Return (X, Y) of the center of cell containing provided text 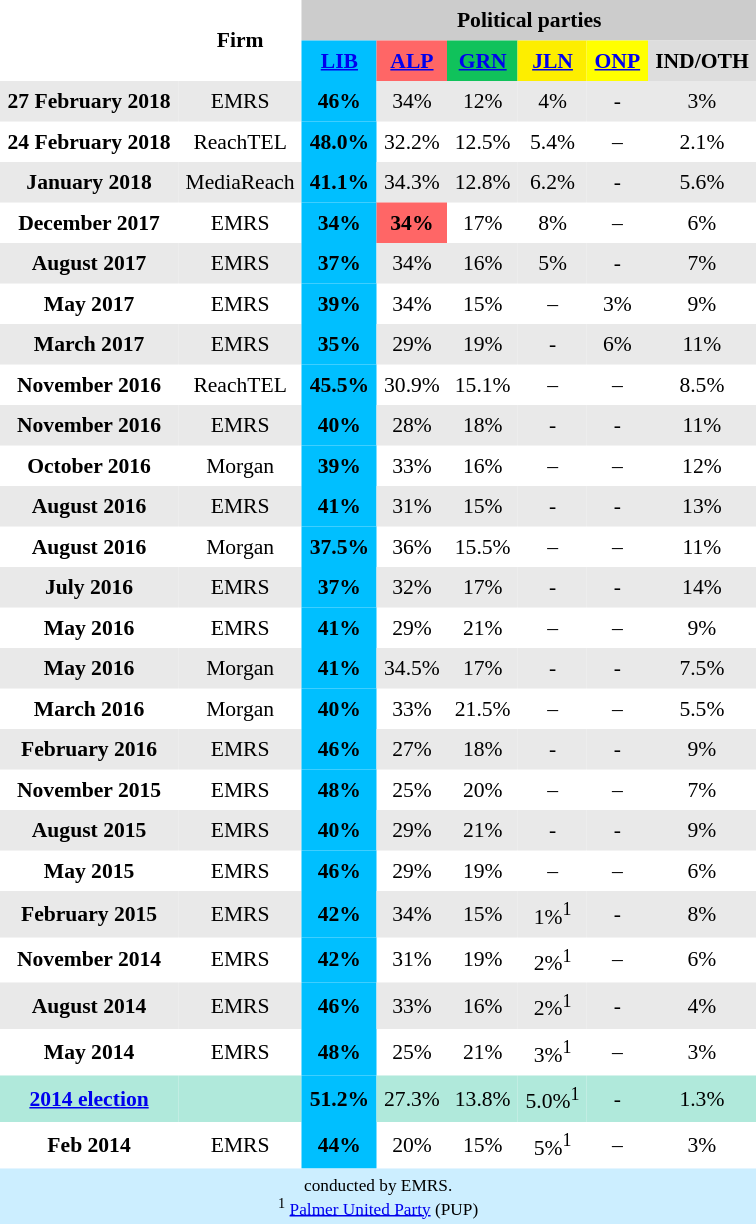
5% (552, 263)
51.2% (339, 1098)
36% (412, 546)
34.3% (412, 182)
May 2017 (89, 303)
MediaReach (240, 182)
November 2015 (89, 789)
12.8% (482, 182)
March 2016 (89, 708)
February 2015 (89, 914)
1%1 (552, 914)
32% (412, 587)
27% (412, 749)
12.5% (482, 141)
24 February 2018 (89, 141)
August 2015 (89, 830)
3% (618, 303)
6% (618, 344)
JLN (552, 60)
ONP (618, 60)
4% (552, 101)
32.2% (412, 141)
6.2% (552, 182)
27.3% (412, 1098)
May 2014 (89, 1052)
48.0% (339, 141)
34.5% (412, 668)
3%1 (552, 1052)
Firm (240, 40)
December 2017 (89, 222)
July 2016 (89, 587)
27 February 2018 (89, 101)
LIB (339, 60)
August 2017 (89, 263)
15.5% (482, 546)
5%1 (552, 1145)
January 2018 (89, 182)
2014 election (89, 1098)
30.9% (412, 384)
15.1% (482, 384)
November 2014 (89, 960)
44% (339, 1145)
March 2017 (89, 344)
Political parties (529, 20)
21.5% (482, 708)
13.8% (482, 1098)
February 2016 (89, 749)
August 2014 (89, 1006)
May 2015 (89, 870)
35% (339, 344)
12% (482, 101)
41.1% (339, 182)
37.5% (339, 546)
GRN (482, 60)
45.5% (339, 384)
28% (412, 425)
Feb 2014 (89, 1145)
ALP (412, 60)
October 2016 (89, 465)
8% (552, 222)
5.0%1 (552, 1098)
5.4% (552, 141)
